Search for the cell housing the specified text and yield its [x, y] center coordinate. 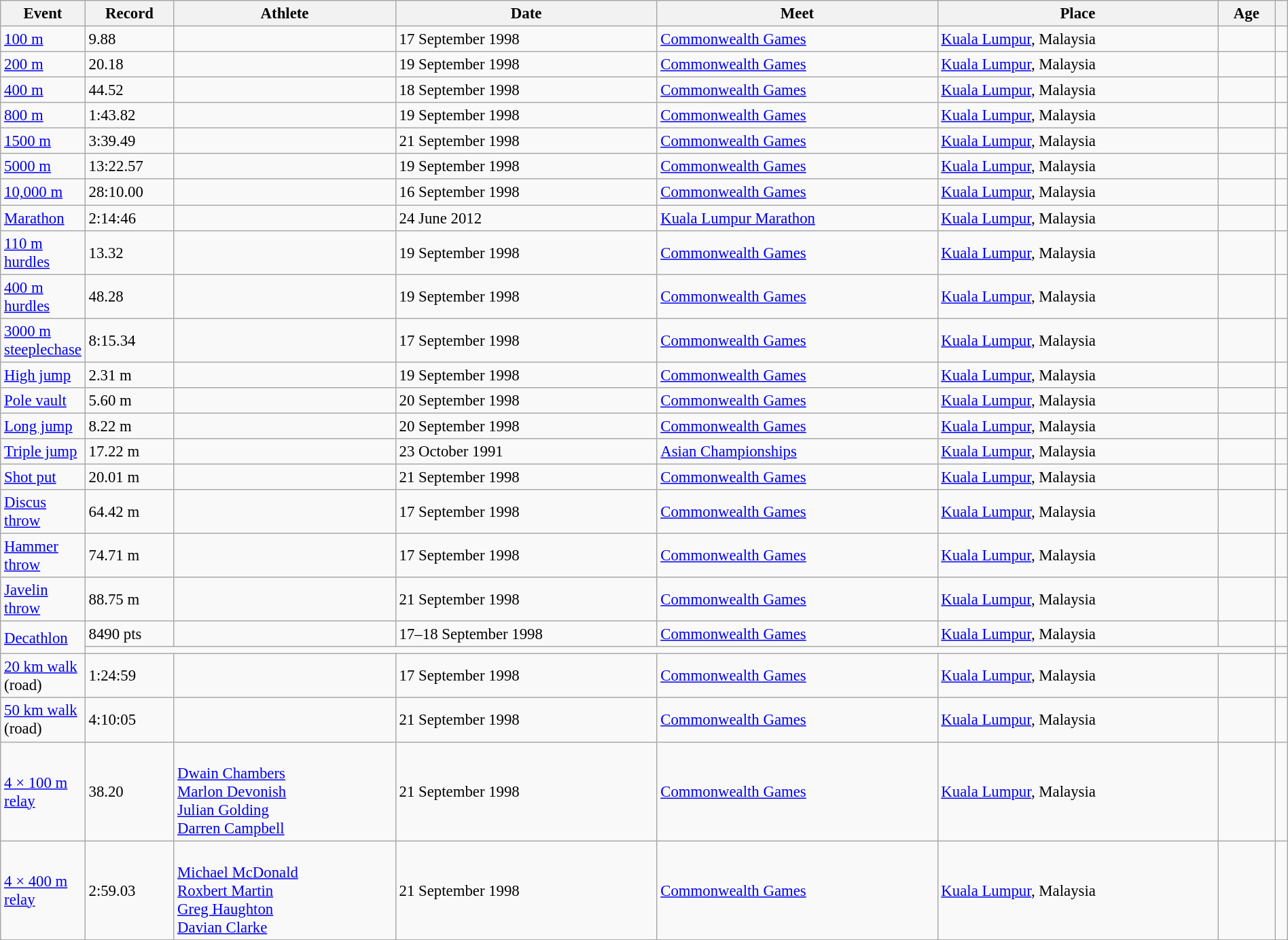
24 June 2012 [526, 218]
3:39.49 [129, 141]
2.31 m [129, 375]
Pole vault [43, 401]
5000 m [43, 166]
2:14:46 [129, 218]
74.71 m [129, 556]
4 × 400 m relay [43, 890]
48.28 [129, 296]
110 m hurdles [43, 253]
8.22 m [129, 426]
Athlete [285, 14]
8:15.34 [129, 340]
13:22.57 [129, 166]
Record [129, 14]
Michael McDonaldRoxbert MartinGreg HaughtonDavian Clarke [285, 890]
Decathlon [43, 638]
1500 m [43, 141]
Meet [798, 14]
16 September 1998 [526, 192]
18 September 1998 [526, 90]
28:10.00 [129, 192]
1:24:59 [129, 676]
17–18 September 1998 [526, 634]
3000 m steeplechase [43, 340]
20.01 m [129, 477]
Kuala Lumpur Marathon [798, 218]
10,000 m [43, 192]
400 m [43, 90]
1:43.82 [129, 115]
13.32 [129, 253]
Javelin throw [43, 599]
4 × 100 m relay [43, 791]
23 October 1991 [526, 452]
Event [43, 14]
88.75 m [129, 599]
38.20 [129, 791]
8490 pts [129, 634]
20 km walk (road) [43, 676]
High jump [43, 375]
Triple jump [43, 452]
Date [526, 14]
800 m [43, 115]
200 m [43, 65]
Age [1247, 14]
17.22 m [129, 452]
100 m [43, 39]
Discus throw [43, 512]
2:59.03 [129, 890]
Marathon [43, 218]
64.42 m [129, 512]
5.60 m [129, 401]
9.88 [129, 39]
Dwain ChambersMarlon DevonishJulian GoldingDarren Campbell [285, 791]
400 m hurdles [43, 296]
Hammer throw [43, 556]
4:10:05 [129, 720]
Shot put [43, 477]
44.52 [129, 90]
Place [1077, 14]
Long jump [43, 426]
20.18 [129, 65]
Asian Championships [798, 452]
50 km walk (road) [43, 720]
